For the text-containing cell, return its midpoint in (x, y) coordinate format. 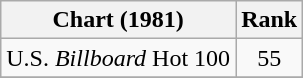
Chart (1981) (118, 20)
55 (270, 58)
Rank (270, 20)
U.S. Billboard Hot 100 (118, 58)
